Provide the (X, Y) coordinate of the cell's center where the given text is located.  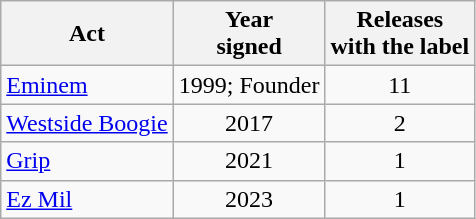
Grip (87, 161)
11 (400, 85)
Year signed (249, 34)
2021 (249, 161)
Releases with the label (400, 34)
2017 (249, 123)
Westside Boogie (87, 123)
2 (400, 123)
1999; Founder (249, 85)
Ez Mil (87, 199)
Eminem (87, 85)
2023 (249, 199)
Act (87, 34)
